Pinpoint the cell where the given text exists, returning its [X, Y] midpoint coordinate. 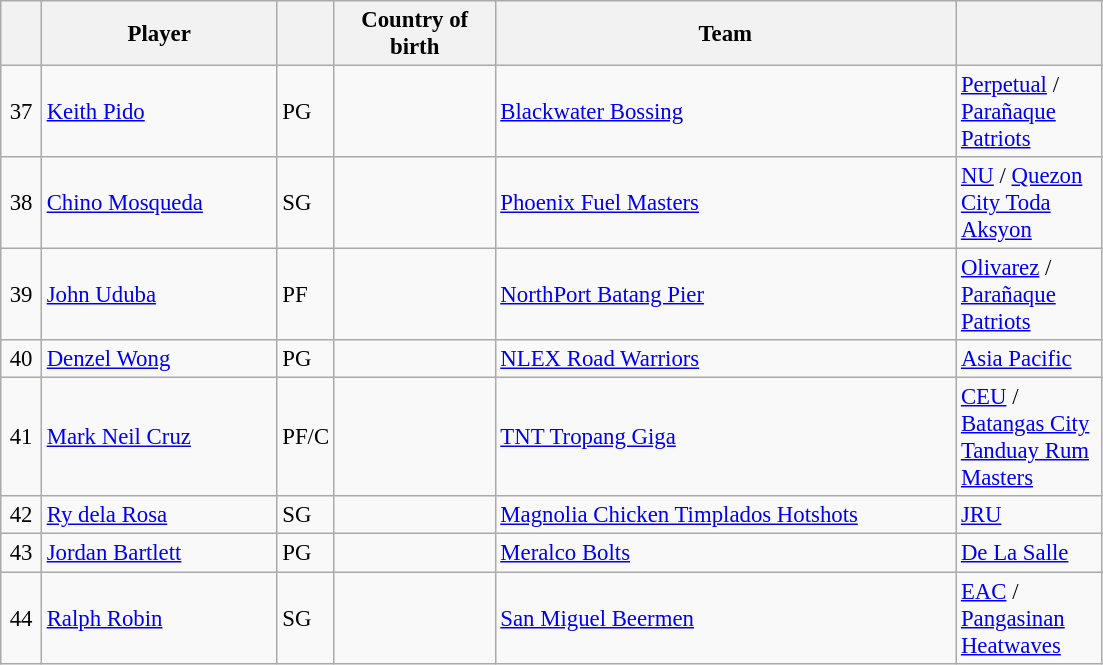
De La Salle [1029, 553]
Mark Neil Cruz [159, 438]
PF [306, 295]
John Uduba [159, 295]
Meralco Bolts [726, 553]
NorthPort Batang Pier [726, 295]
CEU / Batangas City Tanduay Rum Masters [1029, 438]
43 [22, 553]
Jordan Bartlett [159, 553]
San Miguel Beermen [726, 618]
Team [726, 34]
38 [22, 203]
Blackwater Bossing [726, 112]
Phoenix Fuel Masters [726, 203]
40 [22, 359]
PF/C [306, 438]
Perpetual / Parañaque Patriots [1029, 112]
42 [22, 515]
Olivarez / Parañaque Patriots [1029, 295]
TNT Tropang Giga [726, 438]
Denzel Wong [159, 359]
NLEX Road Warriors [726, 359]
Player [159, 34]
Keith Pido [159, 112]
Ry dela Rosa [159, 515]
Ralph Robin [159, 618]
JRU [1029, 515]
41 [22, 438]
EAC / Pangasinan Heatwaves [1029, 618]
NU / Quezon City Toda Aksyon [1029, 203]
Asia Pacific [1029, 359]
39 [22, 295]
Chino Mosqueda [159, 203]
37 [22, 112]
Magnolia Chicken Timplados Hotshots [726, 515]
Country of birth [414, 34]
44 [22, 618]
